Detect which cell encompasses the target text, then output its [X, Y] center coordinate. 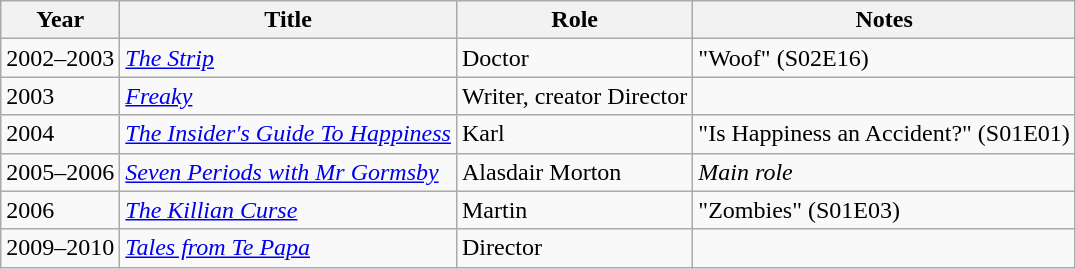
2005–2006 [60, 172]
Main role [884, 172]
Notes [884, 20]
The Strip [288, 58]
"Is Happiness an Accident?" (S01E01) [884, 134]
Karl [574, 134]
"Zombies" (S01E03) [884, 210]
Freaky [288, 96]
"Woof" (S02E16) [884, 58]
2003 [60, 96]
Alasdair Morton [574, 172]
The Killian Curse [288, 210]
Seven Periods with Mr Gormsby [288, 172]
Role [574, 20]
2004 [60, 134]
2009–2010 [60, 248]
Year [60, 20]
Martin [574, 210]
The Insider's Guide To Happiness [288, 134]
Tales from Te Papa [288, 248]
Doctor [574, 58]
Writer, creator Director [574, 96]
2006 [60, 210]
Director [574, 248]
Title [288, 20]
2002–2003 [60, 58]
